Scan for the cell matching the given text and deliver its (X, Y) coordinate at center. 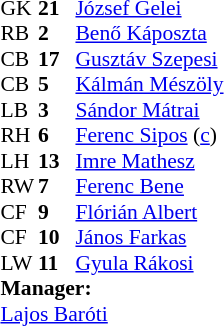
17 (57, 59)
Benő Káposzta (149, 33)
13 (57, 161)
Ferenc Sipos (c) (149, 135)
2 (57, 33)
LB (19, 110)
Ferenc Bene (149, 187)
LH (19, 161)
Manager: (112, 289)
5 (57, 85)
7 (57, 187)
10 (57, 237)
Sándor Mátrai (149, 110)
3 (57, 110)
Kálmán Mészöly (149, 85)
RB (19, 33)
RW (19, 187)
János Farkas (149, 237)
RH (19, 135)
Gyula Rákosi (149, 263)
Gusztáv Szepesi (149, 59)
LW (19, 263)
11 (57, 263)
9 (57, 212)
Imre Mathesz (149, 161)
6 (57, 135)
Flórián Albert (149, 212)
